Locate the cell with the specified text and output its (x, y) center coordinate. 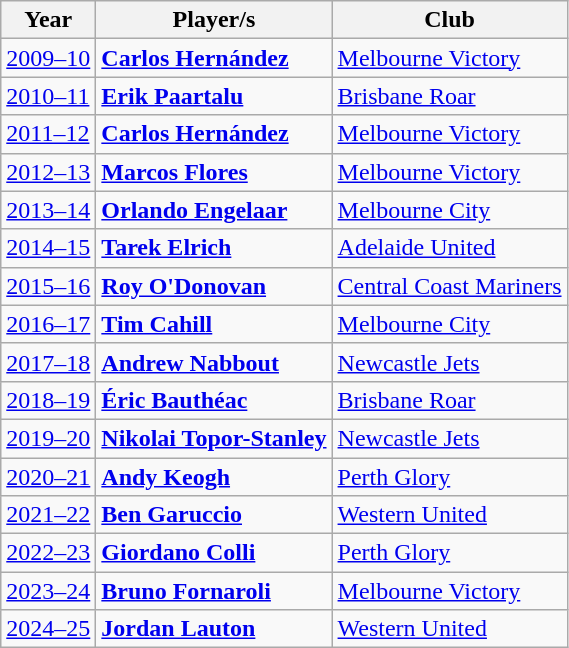
Tim Cahill (214, 324)
2014–15 (48, 248)
Central Coast Mariners (450, 286)
Marcos Flores (214, 172)
2013–14 (48, 210)
Orlando Engelaar (214, 210)
Nikolai Topor-Stanley (214, 438)
Roy O'Donovan (214, 286)
Giordano Colli (214, 553)
2020–21 (48, 477)
Ben Garuccio (214, 515)
2023–24 (48, 591)
2010–11 (48, 96)
2018–19 (48, 400)
2021–22 (48, 515)
Andrew Nabbout (214, 362)
Adelaide United (450, 248)
Éric Bauthéac (214, 400)
Jordan Lauton (214, 629)
Erik Paartalu (214, 96)
2019–20 (48, 438)
Bruno Fornaroli (214, 591)
2016–17 (48, 324)
Club (450, 20)
Player/s (214, 20)
Tarek Elrich (214, 248)
2015–16 (48, 286)
2009–10 (48, 58)
Andy Keogh (214, 477)
Year (48, 20)
2011–12 (48, 134)
2022–23 (48, 553)
2017–18 (48, 362)
2012–13 (48, 172)
2024–25 (48, 629)
